Identify which cell holds the provided text, then report its [X, Y] central coordinate. 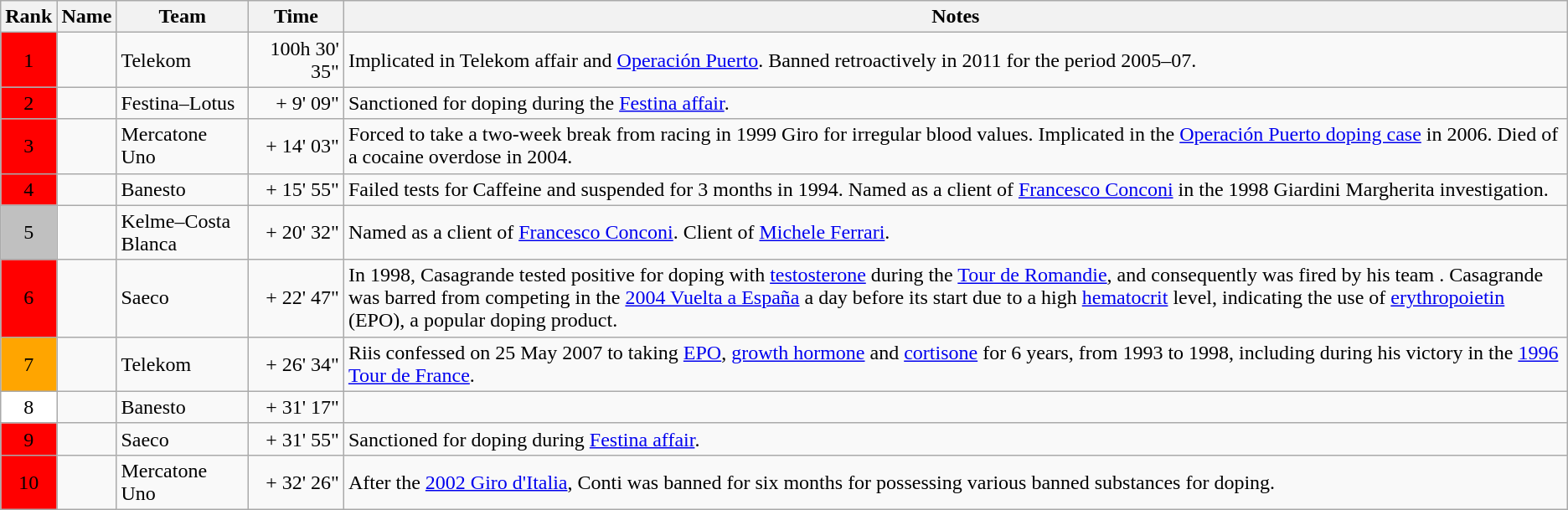
10 [28, 482]
3 [28, 146]
Name [87, 17]
Implicated in Telekom affair and Operación Puerto. Banned retroactively in 2011 for the period 2005–07. [955, 60]
4 [28, 189]
+ 20' 32" [297, 233]
+ 32' 26" [297, 482]
100h 30' 35" [297, 60]
7 [28, 363]
+ 31' 17" [297, 407]
5 [28, 233]
+ 22' 47" [297, 298]
Sanctioned for doping during Festina affair. [955, 439]
+ 31' 55" [297, 439]
Kelme–Costa Blanca [183, 233]
Time [297, 17]
6 [28, 298]
2 [28, 103]
Notes [955, 17]
Named as a client of Francesco Conconi. Client of Michele Ferrari. [955, 233]
After the 2002 Giro d'Italia, Conti was banned for six months for possessing various banned substances for doping. [955, 482]
Team [183, 17]
Rank [28, 17]
Failed tests for Caffeine and suspended for 3 months in 1994. Named as a client of Francesco Conconi in the 1998 Giardini Margherita investigation. [955, 189]
1 [28, 60]
+ 9' 09" [297, 103]
Sanctioned for doping during the Festina affair. [955, 103]
8 [28, 407]
+ 26' 34" [297, 363]
+ 14' 03" [297, 146]
+ 15' 55" [297, 189]
9 [28, 439]
Festina–Lotus [183, 103]
